Output the [X, Y] coordinate of the center of the cell containing the given text.  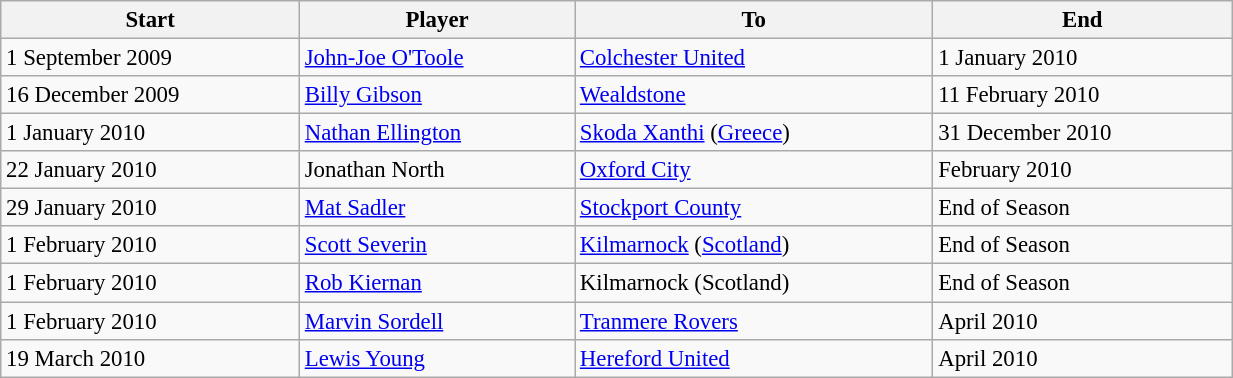
Colchester United [754, 58]
Tranmere Rovers [754, 321]
Hereford United [754, 358]
Rob Kiernan [436, 283]
Billy Gibson [436, 95]
February 2010 [1082, 170]
Jonathan North [436, 170]
Nathan Ellington [436, 133]
Wealdstone [754, 95]
11 February 2010 [1082, 95]
Mat Sadler [436, 208]
22 January 2010 [150, 170]
To [754, 20]
Start [150, 20]
31 December 2010 [1082, 133]
Lewis Young [436, 358]
Oxford City [754, 170]
Scott Severin [436, 245]
19 March 2010 [150, 358]
John-Joe O'Toole [436, 58]
Player [436, 20]
End [1082, 20]
Skoda Xanthi (Greece) [754, 133]
29 January 2010 [150, 208]
Marvin Sordell [436, 321]
Stockport County [754, 208]
1 September 2009 [150, 58]
16 December 2009 [150, 95]
